Locate the cell with the specified text and output its [x, y] center coordinate. 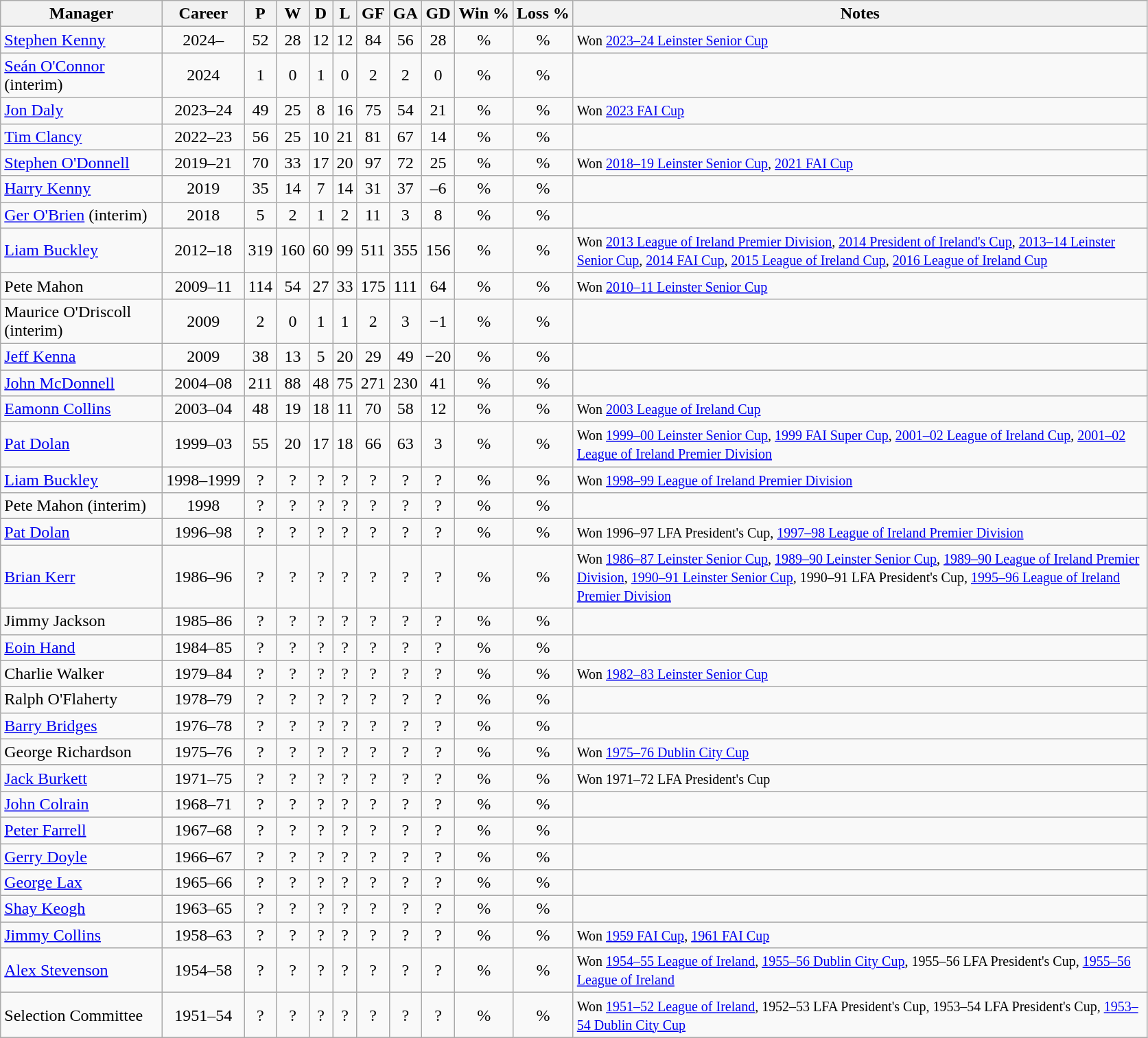
Jack Burkett [82, 778]
W [292, 14]
Win % [484, 14]
George Lax [82, 883]
Won 1998–99 League of Ireland Premier Division [860, 480]
1998–1999 [203, 480]
114 [261, 286]
Won 2018–19 Leinster Senior Cup, 2021 FAI Cup [860, 163]
111 [405, 286]
L [344, 14]
Maurice O'Driscoll (interim) [82, 321]
1975–76 [203, 752]
Won 1982–83 Leinster Senior Cup [860, 673]
Stephen Kenny [82, 40]
Selection Committee [82, 1015]
1968–71 [203, 804]
−1 [438, 321]
99 [344, 250]
P [261, 14]
1965–66 [203, 883]
Won 1954–55 League of Ireland, 1955–56 Dublin City Cup, 1955–56 LFA President's Cup, 1955–56 League of Ireland [860, 971]
Jeff Kenna [82, 356]
67 [405, 137]
Tim Clancy [82, 137]
Won 2023–24 Leinster Senior Cup [860, 40]
1999–03 [203, 445]
41 [438, 382]
Gerry Doyle [82, 856]
Won 1959 FAI Cup, 1961 FAI Cup [860, 935]
Pete Mahon [82, 286]
72 [405, 163]
Manager [82, 14]
Won 1999–00 Leinster Senior Cup, 1999 FAI Super Cup, 2001–02 League of Ireland Cup, 2001–02 League of Ireland Premier Division [860, 445]
355 [405, 250]
271 [373, 382]
1971–75 [203, 778]
319 [261, 250]
–6 [438, 189]
GF [373, 14]
1978–79 [203, 700]
58 [405, 409]
1984–85 [203, 647]
81 [373, 137]
John McDonnell [82, 382]
Won 2023 FAI Cup [860, 111]
D [321, 14]
1985–86 [203, 621]
2024– [203, 40]
Charlie Walker [82, 673]
GD [438, 14]
88 [292, 382]
7 [321, 189]
230 [405, 382]
Ger O'Brien (interim) [82, 215]
John Colrain [82, 804]
1963–65 [203, 909]
2009–11 [203, 286]
2019–21 [203, 163]
1976–78 [203, 726]
27 [321, 286]
Won 2003 League of Ireland Cup [860, 409]
84 [373, 40]
66 [373, 445]
Notes [860, 14]
Pete Mahon (interim) [82, 506]
1954–58 [203, 971]
Jon Daly [82, 111]
1951–54 [203, 1015]
Ralph O'Flaherty [82, 700]
37 [405, 189]
160 [292, 250]
2003–04 [203, 409]
31 [373, 189]
175 [373, 286]
1998 [203, 506]
1979–84 [203, 673]
Loss % [543, 14]
1966–67 [203, 856]
35 [261, 189]
52 [261, 40]
64 [438, 286]
19 [292, 409]
211 [261, 382]
1967–68 [203, 830]
Won 1996–97 LFA President's Cup, 1997–98 League of Ireland Premier Division [860, 532]
10 [321, 137]
60 [321, 250]
Brian Kerr [82, 577]
2004–08 [203, 382]
2018 [203, 215]
Alex Stevenson [82, 971]
2019 [203, 189]
63 [405, 445]
55 [261, 445]
Won 1951–52 League of Ireland, 1952–53 LFA President's Cup, 1953–54 LFA President's Cup, 1953–54 Dublin City Cup [860, 1015]
Barry Bridges [82, 726]
2024 [203, 76]
Eamonn Collins [82, 409]
Stephen O'Donnell [82, 163]
Jimmy Jackson [82, 621]
Seán O'Connor (interim) [82, 76]
156 [438, 250]
1996–98 [203, 532]
−20 [438, 356]
13 [292, 356]
38 [261, 356]
29 [373, 356]
2022–23 [203, 137]
Shay Keogh [82, 909]
511 [373, 250]
Won 1975–76 Dublin City Cup [860, 752]
George Richardson [82, 752]
Harry Kenny [82, 189]
Won 2010–11 Leinster Senior Cup [860, 286]
Eoin Hand [82, 647]
2012–18 [203, 250]
Career [203, 14]
16 [344, 111]
2023–24 [203, 111]
1958–63 [203, 935]
Peter Farrell [82, 830]
GA [405, 14]
Won 1971–72 LFA President's Cup [860, 778]
Jimmy Collins [82, 935]
97 [373, 163]
1986–96 [203, 577]
